Pinpoint the cell where the given text exists, returning its [x, y] midpoint coordinate. 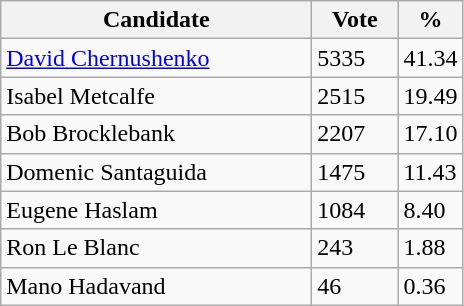
Eugene Haslam [156, 210]
Vote [355, 20]
0.36 [430, 286]
Ron Le Blanc [156, 248]
Domenic Santaguida [156, 172]
Bob Brocklebank [156, 134]
Candidate [156, 20]
5335 [355, 58]
8.40 [430, 210]
1.88 [430, 248]
243 [355, 248]
David Chernushenko [156, 58]
Mano Hadavand [156, 286]
11.43 [430, 172]
41.34 [430, 58]
1475 [355, 172]
% [430, 20]
46 [355, 286]
Isabel Metcalfe [156, 96]
17.10 [430, 134]
1084 [355, 210]
2515 [355, 96]
2207 [355, 134]
19.49 [430, 96]
